Find where the given text appears and provide that cell's center as [X, Y] coordinate. 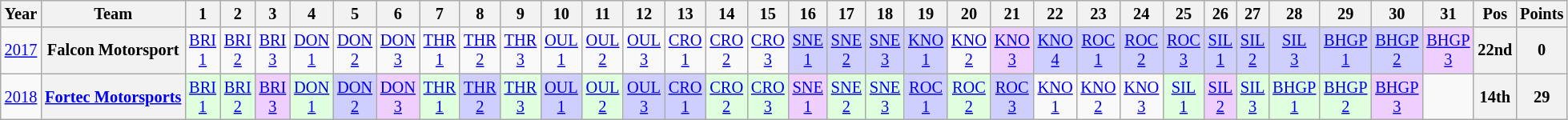
9 [521, 14]
18 [885, 14]
Year [21, 14]
3 [273, 14]
2 [238, 14]
13 [685, 14]
27 [1252, 14]
1 [203, 14]
7 [440, 14]
22nd [1494, 50]
KNO4 [1055, 50]
Fortec Motorsports [113, 97]
6 [398, 14]
31 [1448, 14]
28 [1294, 14]
10 [561, 14]
26 [1220, 14]
12 [644, 14]
11 [603, 14]
17 [846, 14]
14 [726, 14]
2018 [21, 97]
Points [1542, 14]
14th [1494, 97]
8 [480, 14]
0 [1542, 50]
16 [808, 14]
19 [926, 14]
23 [1098, 14]
Falcon Motorsport [113, 50]
Team [113, 14]
30 [1397, 14]
15 [768, 14]
21 [1012, 14]
22 [1055, 14]
25 [1184, 14]
5 [355, 14]
2017 [21, 50]
4 [312, 14]
24 [1141, 14]
Pos [1494, 14]
20 [969, 14]
